Scan for the cell matching the given text and deliver its [X, Y] coordinate at center. 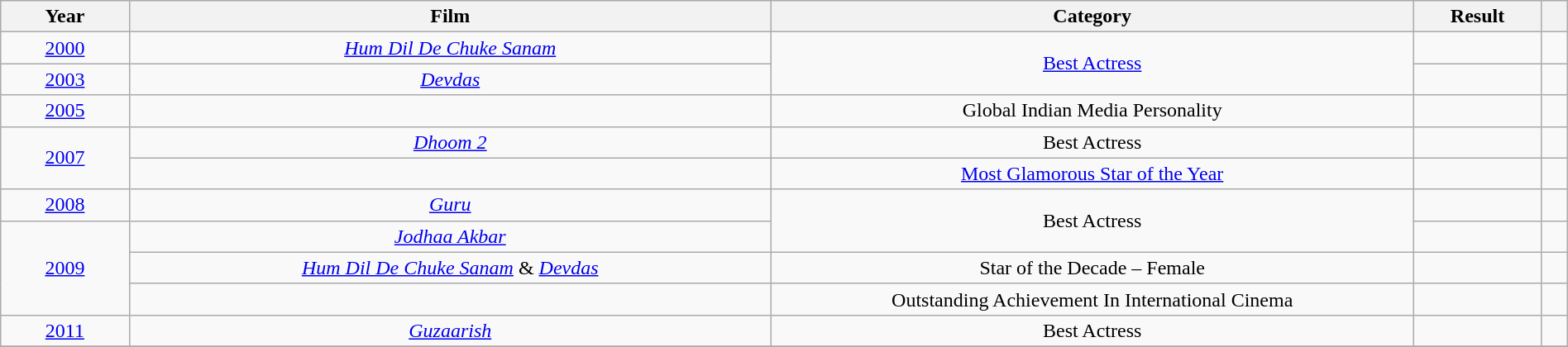
Hum Dil De Chuke Sanam & Devdas [450, 268]
2007 [65, 158]
2000 [65, 48]
Jodhaa Akbar [450, 236]
Global Indian Media Personality [1092, 111]
Hum Dil De Chuke Sanam [450, 48]
2011 [65, 330]
Result [1477, 17]
Year [65, 17]
Guru [450, 205]
Film [450, 17]
Devdas [450, 79]
2005 [65, 111]
Guzaarish [450, 330]
Most Glamorous Star of the Year [1092, 173]
Star of the Decade – Female [1092, 268]
2009 [65, 268]
2003 [65, 79]
Dhoom 2 [450, 142]
2008 [65, 205]
Category [1092, 17]
Outstanding Achievement In International Cinema [1092, 299]
